Return (x, y) of the center of cell containing provided text 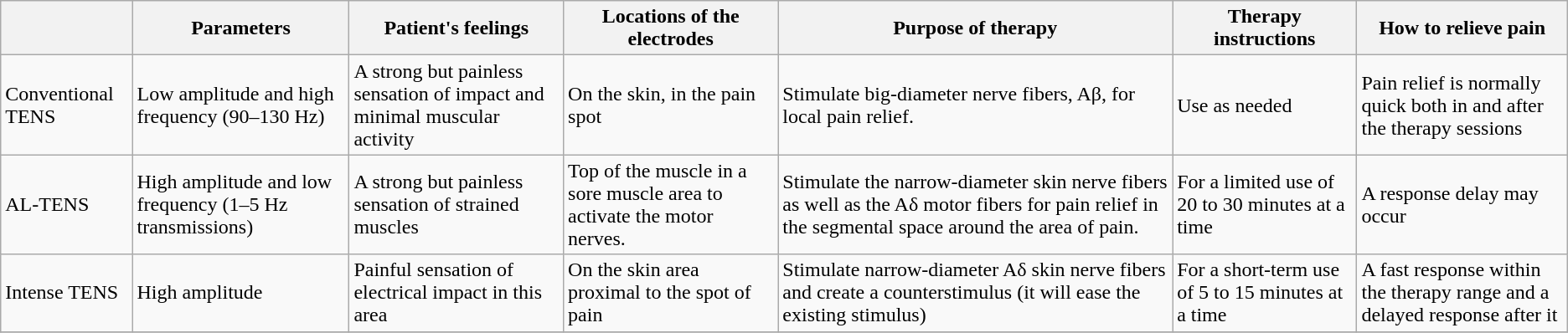
Use as needed (1265, 105)
Top of the muscle in a sore muscle area to activate the motor nerves. (671, 204)
Stimulate the narrow-diameter skin nerve fibers as well as the Aδ motor fibers for pain relief in the segmental space around the area of pain. (975, 204)
Painful sensation of electrical impact in this area (456, 293)
A strong but painless sensation of strained muscles (456, 204)
Patient's feelings (456, 28)
Parameters (241, 28)
Stimulate narrow-diameter Aδ skin nerve fibers and create a counterstimulus (it will ease the existing stimulus) (975, 293)
Conventional TENS (67, 105)
High amplitude and low frequency (1–5 Hz transmissions) (241, 204)
Locations of the electrodes (671, 28)
A response delay may occur (1462, 204)
How to relieve pain (1462, 28)
Low amplitude and high frequency (90–130 Hz) (241, 105)
AL-TENS (67, 204)
On the skin, in the pain spot (671, 105)
Purpose of therapy (975, 28)
Pain relief is normally quick both in and after the therapy sessions (1462, 105)
Intense TENS (67, 293)
For a short-term use of 5 to 15 minutes at a time (1265, 293)
On the skin area proximal to the spot of pain (671, 293)
Therapy instructions (1265, 28)
High amplitude (241, 293)
A fast response within the therapy range and a delayed response after it (1462, 293)
A strong but painless sensation of impact and minimal muscular activity (456, 105)
Stimulate big-diameter nerve fibers, Aβ, for local pain relief. (975, 105)
For a limited use of 20 to 30 minutes at a time (1265, 204)
